Provide the (x, y) coordinate of the cell's center where the given text is located.  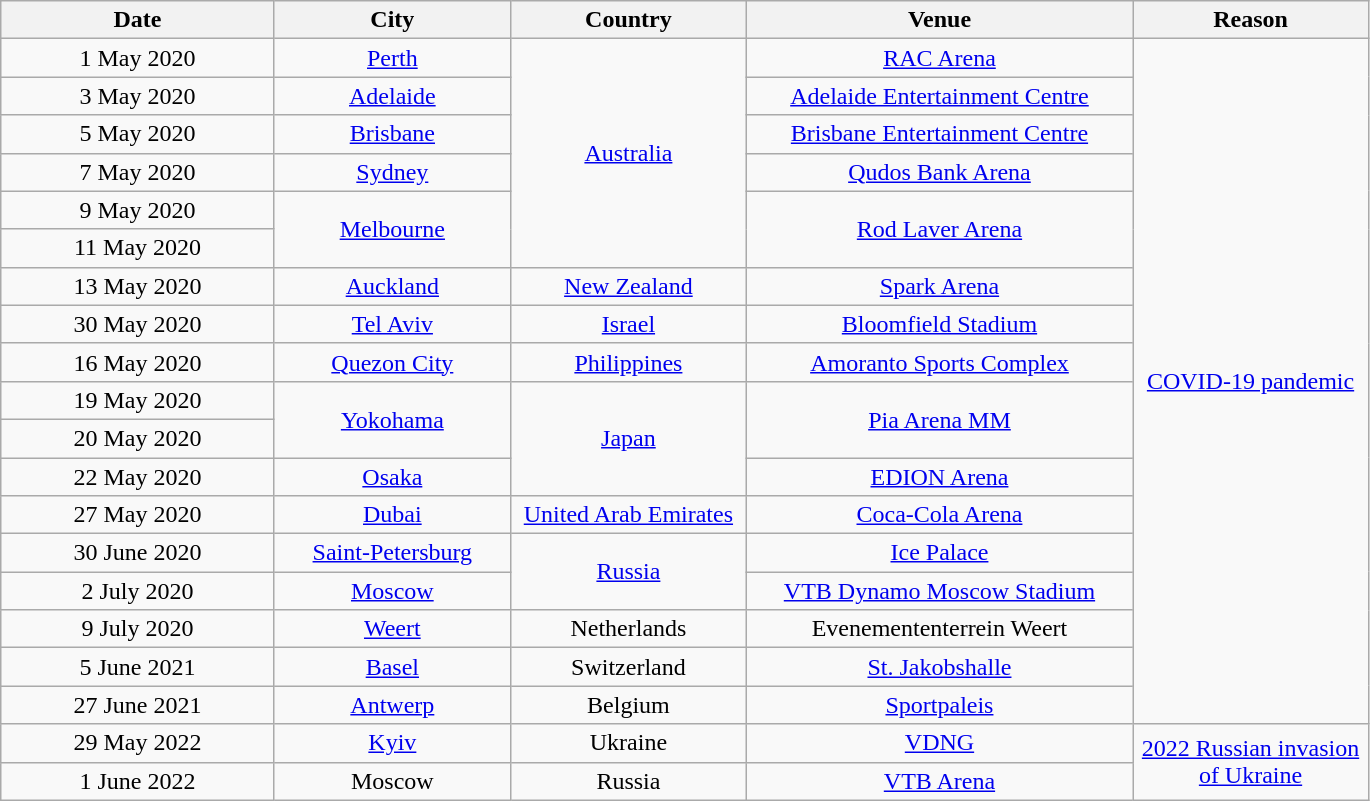
Qudos Bank Arena (939, 172)
RAC Arena (939, 58)
Dubai (392, 515)
Yokohama (392, 419)
Adelaide Entertainment Centre (939, 96)
11 May 2020 (138, 248)
27 May 2020 (138, 515)
22 May 2020 (138, 477)
27 June 2021 (138, 705)
Basel (392, 667)
13 May 2020 (138, 286)
Saint-Petersburg (392, 553)
Rod Laver Arena (939, 229)
United Arab Emirates (628, 515)
St. Jakobshalle (939, 667)
1 May 2020 (138, 58)
Osaka (392, 477)
Melbourne (392, 229)
Australia (628, 153)
30 June 2020 (138, 553)
Amoranto Sports Complex (939, 362)
Sportpaleis (939, 705)
16 May 2020 (138, 362)
Coca-Cola Arena (939, 515)
Bloomfield Stadium (939, 324)
Brisbane Entertainment Centre (939, 134)
City (392, 20)
Ukraine (628, 743)
Sydney (392, 172)
Auckland (392, 286)
5 June 2021 (138, 667)
Japan (628, 438)
Antwerp (392, 705)
9 May 2020 (138, 210)
Spark Arena (939, 286)
19 May 2020 (138, 400)
Country (628, 20)
Kyiv (392, 743)
Brisbane (392, 134)
Quezon City (392, 362)
Netherlands (628, 629)
Ice Palace (939, 553)
9 July 2020 (138, 629)
New Zealand (628, 286)
VTB Dynamo Moscow Stadium (939, 591)
2022 Russian invasion of Ukraine (1250, 762)
5 May 2020 (138, 134)
Switzerland (628, 667)
VTB Arena (939, 781)
Weert (392, 629)
Evenemententerrein Weert (939, 629)
30 May 2020 (138, 324)
VDNG (939, 743)
Belgium (628, 705)
Tel Aviv (392, 324)
Pia Arena MM (939, 419)
Philippines (628, 362)
Reason (1250, 20)
Venue (939, 20)
Israel (628, 324)
1 June 2022 (138, 781)
3 May 2020 (138, 96)
7 May 2020 (138, 172)
29 May 2022 (138, 743)
Perth (392, 58)
20 May 2020 (138, 438)
2 July 2020 (138, 591)
Date (138, 20)
COVID-19 pandemic (1250, 382)
EDION Arena (939, 477)
Adelaide (392, 96)
